Determine the (X, Y) coordinate at the center of the cell enclosing the given text.  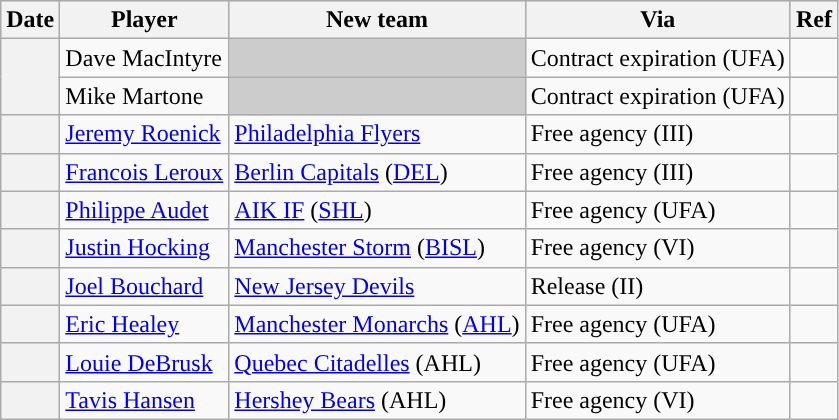
Jeremy Roenick (144, 134)
Via (658, 20)
Francois Leroux (144, 172)
Player (144, 20)
Quebec Citadelles (AHL) (377, 362)
New Jersey Devils (377, 286)
Tavis Hansen (144, 400)
Ref (814, 20)
Louie DeBrusk (144, 362)
AIK IF (SHL) (377, 210)
Manchester Monarchs (AHL) (377, 324)
Philippe Audet (144, 210)
Date (30, 20)
Hershey Bears (AHL) (377, 400)
Mike Martone (144, 96)
New team (377, 20)
Manchester Storm (BISL) (377, 248)
Eric Healey (144, 324)
Release (II) (658, 286)
Justin Hocking (144, 248)
Dave MacIntyre (144, 58)
Berlin Capitals (DEL) (377, 172)
Joel Bouchard (144, 286)
Philadelphia Flyers (377, 134)
